Find where the given text appears and provide that cell's center as [X, Y] coordinate. 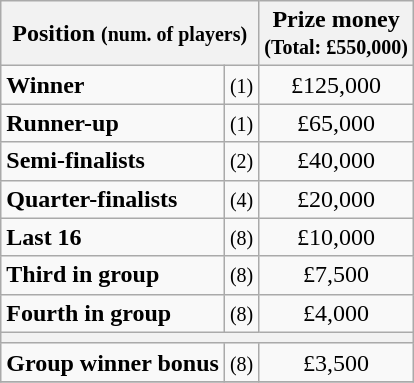
Runner-up [113, 123]
£125,000 [336, 85]
Last 16 [113, 237]
£7,500 [336, 275]
£3,500 [336, 362]
£10,000 [336, 237]
(4) [241, 199]
Semi-finalists [113, 161]
(2) [241, 161]
£4,000 [336, 313]
Position (num. of players) [130, 34]
£65,000 [336, 123]
Fourth in group [113, 313]
Winner [113, 85]
£40,000 [336, 161]
Third in group [113, 275]
Group winner bonus [113, 362]
£20,000 [336, 199]
Prize money(Total: £550,000) [336, 34]
Quarter-finalists [113, 199]
